Detect which cell encompasses the target text, then output its [x, y] center coordinate. 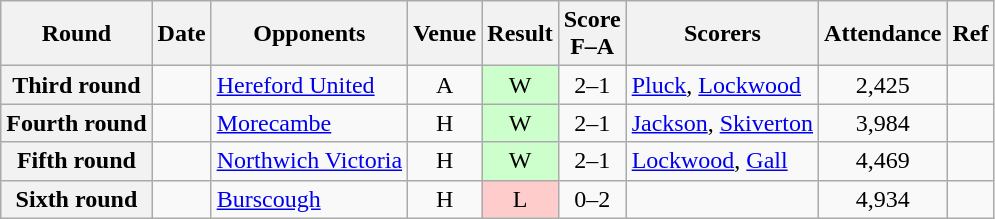
Northwich Victoria [309, 161]
3,984 [883, 123]
ScoreF–A [592, 34]
A [445, 85]
Morecambe [309, 123]
Third round [76, 85]
Attendance [883, 34]
Result [520, 34]
Jackson, Skiverton [722, 123]
Scorers [722, 34]
L [520, 199]
Round [76, 34]
4,469 [883, 161]
Fourth round [76, 123]
Fifth round [76, 161]
Ref [970, 34]
Pluck, Lockwood [722, 85]
2,425 [883, 85]
Burscough [309, 199]
0–2 [592, 199]
Venue [445, 34]
4,934 [883, 199]
Hereford United [309, 85]
Sixth round [76, 199]
Date [182, 34]
Lockwood, Gall [722, 161]
Opponents [309, 34]
